Locate the cell with the specified text and output its [x, y] center coordinate. 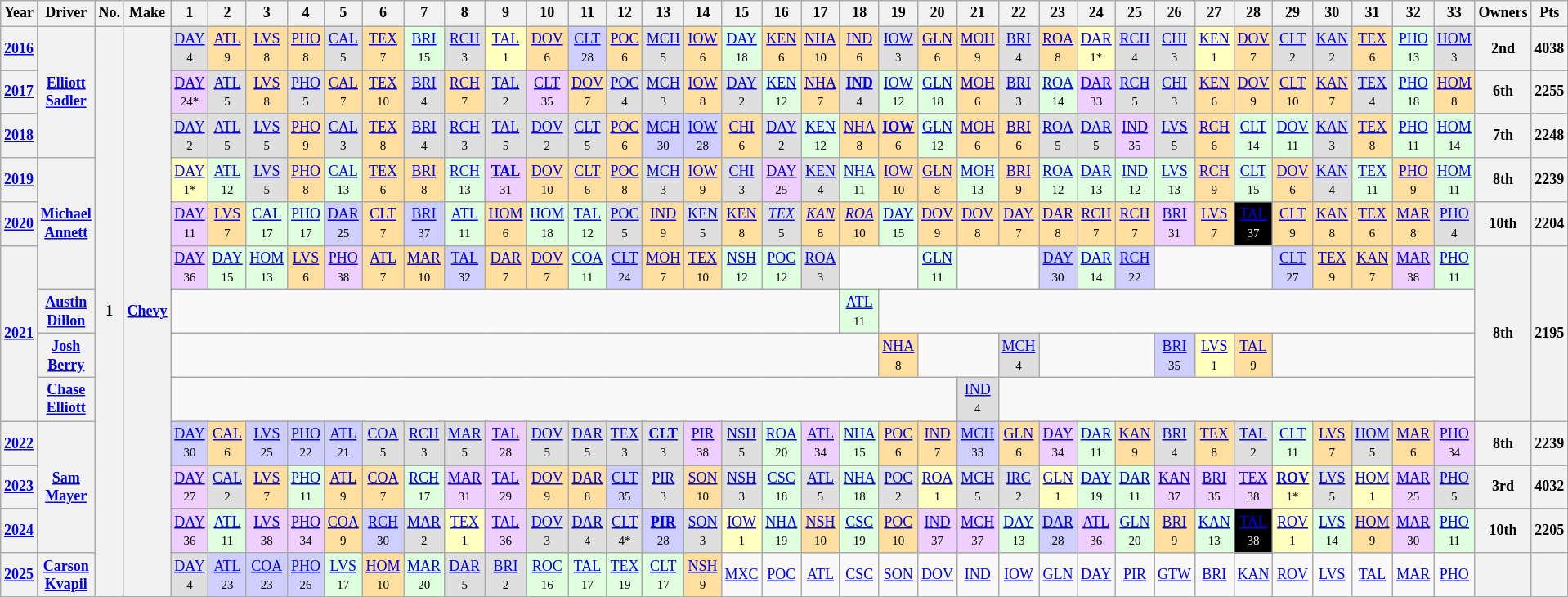
MCH 33 [978, 443]
CAL7 [343, 92]
2022 [20, 443]
2 [227, 13]
MAR5 [464, 443]
28 [1253, 13]
LVS25 [267, 443]
TAL17 [588, 575]
HOM1 [1372, 487]
6 [383, 13]
MOH13 [978, 180]
BRI [1214, 575]
ROA12 [1058, 180]
HOM18 [548, 224]
POC8 [625, 180]
15 [741, 13]
IOW3 [898, 48]
4 [306, 13]
KEN5 [703, 224]
POC2 [898, 487]
KAN3 [1332, 136]
CLT9 [1293, 224]
Pts [1550, 13]
LVS13 [1175, 180]
IND9 [664, 224]
TEX9 [1332, 267]
PIR28 [664, 531]
HOM11 [1455, 180]
TAL9 [1253, 356]
CLT24 [625, 267]
KEN1 [1214, 48]
MCH4 [1019, 356]
RCH30 [383, 531]
ROV [1293, 575]
COA7 [383, 487]
2025 [20, 575]
TAL31 [505, 180]
BRI3 [1019, 92]
24 [1095, 13]
Owners [1503, 13]
IOW9 [703, 180]
DAR28 [1058, 531]
PHO38 [343, 267]
CLT6 [588, 180]
2nd [1503, 48]
PIR38 [703, 443]
DOV10 [548, 180]
DAY1* [190, 180]
33 [1455, 13]
Josh Berry [65, 356]
MAR [1413, 575]
2017 [20, 92]
DAY19 [1095, 487]
NSH12 [741, 267]
CSC18 [782, 487]
POC [782, 575]
ROA1 [938, 487]
GLN8 [938, 180]
7 [424, 13]
LVS1 [1214, 356]
27 [1214, 13]
GLN [1058, 575]
2018 [20, 136]
PHO4 [1455, 224]
COA9 [343, 531]
TAL5 [505, 136]
CAL5 [343, 48]
25 [1135, 13]
TEX4 [1372, 92]
4032 [1550, 487]
Chase Elliott [65, 399]
POC4 [625, 92]
DOV8 [978, 224]
DAY34 [1058, 443]
MXC [741, 575]
CLT5 [588, 136]
PIR [1135, 575]
4038 [1550, 48]
ROV1 [1293, 531]
NHA10 [821, 48]
CLT15 [1253, 180]
9 [505, 13]
Austin Dillon [65, 312]
13 [664, 13]
LVS38 [267, 531]
HOM14 [1455, 136]
NHA19 [782, 531]
NHA7 [821, 92]
MOH9 [978, 48]
17 [821, 13]
TAL36 [505, 531]
DAY [1095, 575]
20 [938, 13]
COA23 [267, 575]
DOV2 [548, 136]
CAL6 [227, 443]
MAR20 [424, 575]
TAL37 [1253, 224]
ROA10 [859, 224]
GTW [1175, 575]
Driver [65, 13]
ATL36 [1095, 531]
TEX1 [464, 531]
11 [588, 13]
POC10 [898, 531]
16 [782, 13]
ATL [821, 575]
PHO [1455, 575]
KEN8 [741, 224]
TEX19 [625, 575]
29 [1293, 13]
12 [625, 13]
Make [147, 13]
HOM13 [267, 267]
6th [1503, 92]
IND12 [1135, 180]
DAR14 [1095, 267]
ROC16 [548, 575]
NSH5 [741, 443]
CAL13 [343, 180]
CAL2 [227, 487]
DAY11 [190, 224]
DAR1* [1095, 48]
RCH6 [1214, 136]
RCH5 [1135, 92]
NSH9 [703, 575]
TAL32 [464, 267]
ROA3 [821, 267]
TAL28 [505, 443]
2205 [1550, 531]
IND35 [1135, 136]
MCH30 [664, 136]
ROA8 [1058, 48]
2021 [20, 334]
3rd [1503, 487]
KAN4 [1332, 180]
ATL34 [821, 443]
DAR7 [505, 267]
TAL12 [588, 224]
2016 [20, 48]
ATL21 [343, 443]
MAR30 [1413, 531]
DAR33 [1095, 92]
TAL1 [505, 48]
ROA5 [1058, 136]
2024 [20, 531]
Michael Annett [65, 224]
DOV [938, 575]
CSC19 [859, 531]
DOV11 [1293, 136]
Chevy [147, 312]
TEX3 [625, 443]
23 [1058, 13]
MAR38 [1413, 267]
31 [1372, 13]
BRI37 [424, 224]
IOW12 [898, 92]
SON10 [703, 487]
2204 [1550, 224]
HOM5 [1372, 443]
RCH22 [1135, 267]
KEN4 [821, 180]
DAY7 [1019, 224]
DAR25 [343, 224]
BRI2 [505, 575]
CLT7 [383, 224]
HOM9 [1372, 531]
BRI8 [424, 180]
MAR8 [1413, 224]
RCH4 [1135, 48]
Year [20, 13]
TEX7 [383, 48]
7th [1503, 136]
32 [1413, 13]
HOM10 [383, 575]
IOW28 [703, 136]
DAR13 [1095, 180]
30 [1332, 13]
IRC2 [1019, 487]
KAN9 [1135, 443]
BRI15 [424, 48]
HOM3 [1455, 48]
HOM6 [505, 224]
CLT11 [1293, 443]
RCH13 [464, 180]
KAN [1253, 575]
CAL17 [267, 224]
DAY27 [190, 487]
POC12 [782, 267]
DOV5 [548, 443]
Elliott Sadler [65, 92]
2248 [1550, 136]
IND7 [938, 443]
8 [464, 13]
IND37 [938, 531]
CLT14 [1253, 136]
TEX11 [1372, 180]
2019 [20, 180]
ROA20 [782, 443]
CLT2 [1293, 48]
18 [859, 13]
No. [110, 13]
COA5 [383, 443]
IND6 [859, 48]
PHO26 [306, 575]
ROV1* [1293, 487]
CLT17 [664, 575]
BRI6 [1019, 136]
2255 [1550, 92]
21 [978, 13]
IOW8 [703, 92]
LVS14 [1332, 531]
CHI6 [741, 136]
19 [898, 13]
DAY25 [782, 180]
14 [703, 13]
PHO13 [1413, 48]
TEX38 [1253, 487]
ATL12 [227, 180]
GLN18 [938, 92]
TEX5 [782, 224]
KAN37 [1175, 487]
BRI31 [1175, 224]
MAR2 [424, 531]
KAN13 [1214, 531]
COA11 [588, 267]
GLN20 [1135, 531]
NSH10 [821, 531]
CSC [859, 575]
MAR31 [464, 487]
TAL29 [505, 487]
IOW1 [741, 531]
NHA18 [859, 487]
DOV3 [548, 531]
ATL7 [383, 267]
SON3 [703, 531]
CLT27 [1293, 267]
DAY24* [190, 92]
LVS [1332, 575]
LVS17 [343, 575]
LVS6 [306, 267]
HOM8 [1455, 92]
PHO17 [306, 224]
MAR6 [1413, 443]
2195 [1550, 334]
IND [978, 575]
26 [1175, 13]
ATL23 [227, 575]
CLT10 [1293, 92]
MAR10 [424, 267]
MCH37 [978, 531]
CAL3 [343, 136]
GLN12 [938, 136]
IOW [1019, 575]
NHA11 [859, 180]
RCH9 [1214, 180]
CLT4* [625, 531]
IOW10 [898, 180]
CLT28 [588, 48]
DAY13 [1019, 531]
2020 [20, 224]
5 [343, 13]
Sam Mayer [65, 487]
POC5 [625, 224]
2023 [20, 487]
22 [1019, 13]
NHA15 [859, 443]
TAL [1372, 575]
MAR25 [1413, 487]
3 [267, 13]
KAN2 [1332, 48]
DAY18 [741, 48]
10 [548, 13]
GLN11 [938, 267]
PHO22 [306, 443]
CLT3 [664, 443]
ROA14 [1058, 92]
PHO18 [1413, 92]
DAR4 [588, 531]
GLN1 [1058, 487]
NSH3 [741, 487]
MOH7 [664, 267]
SON [898, 575]
TAL38 [1253, 531]
Carson Kvapil [65, 575]
RCH17 [424, 487]
PIR3 [664, 487]
